Determine the (x, y) coordinate at the center of the cell enclosing the given text.  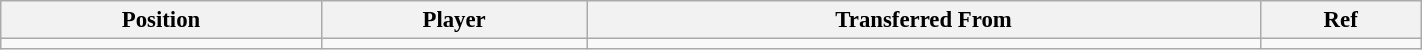
Position (162, 20)
Transferred From (924, 20)
Player (454, 20)
Ref (1340, 20)
